Pinpoint the cell where the given text exists, returning its (x, y) midpoint coordinate. 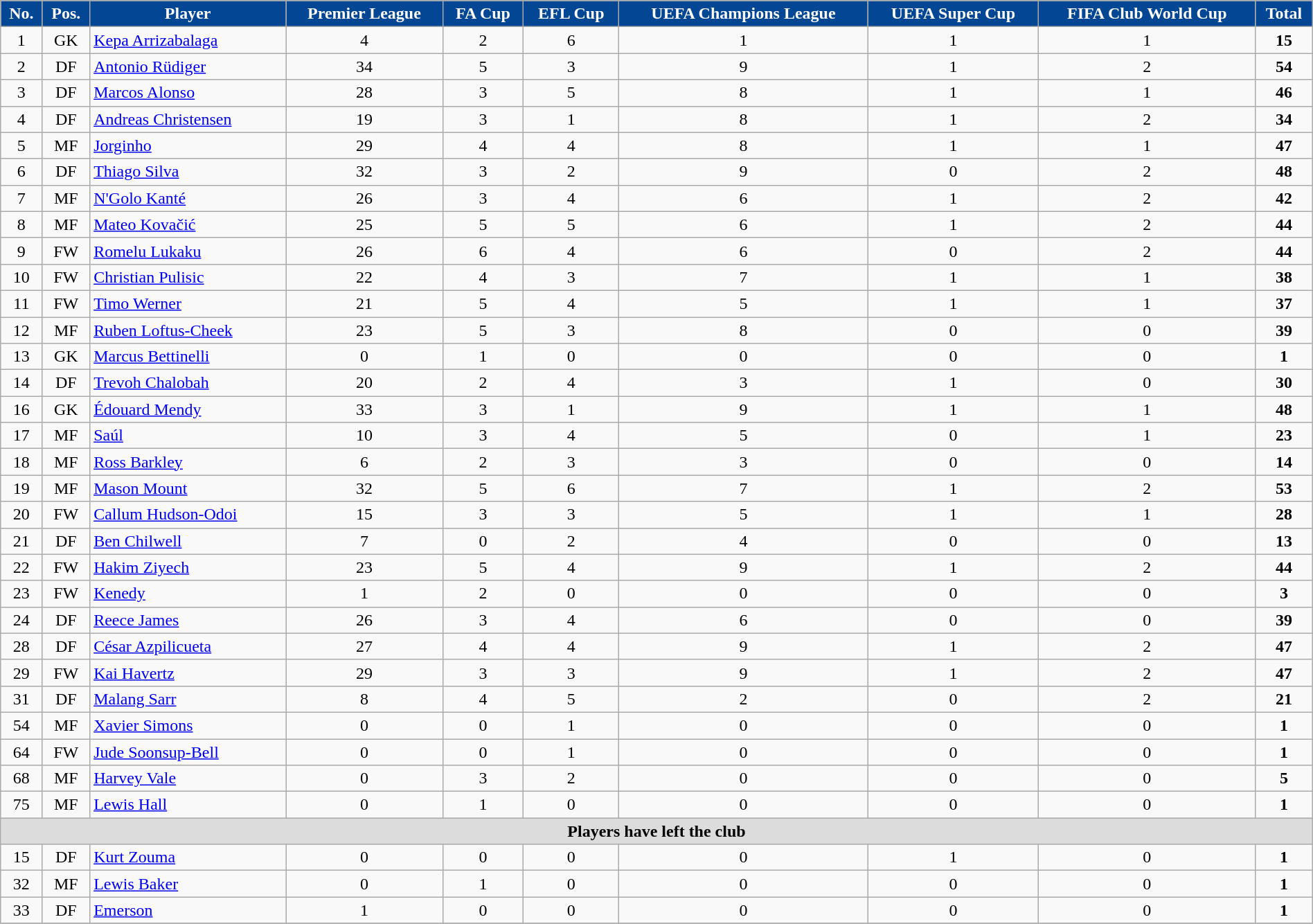
Christian Pulisic (188, 277)
Lewis Hall (188, 805)
Player (188, 14)
53 (1284, 488)
Mateo Kovačić (188, 224)
Romelu Lukaku (188, 251)
Reece James (188, 620)
Mason Mount (188, 488)
Total (1284, 14)
68 (21, 779)
11 (21, 303)
Harvey Vale (188, 779)
No. (21, 14)
Andreas Christensen (188, 119)
Callum Hudson-Odoi (188, 515)
N'Golo Kanté (188, 198)
Timo Werner (188, 303)
César Azpilicueta (188, 646)
37 (1284, 303)
Players have left the club (656, 831)
16 (21, 409)
Édouard Mendy (188, 409)
24 (21, 620)
Ben Chilwell (188, 541)
46 (1284, 93)
64 (21, 752)
Trevoh Chalobah (188, 383)
EFL Cup (571, 14)
Marcos Alonso (188, 93)
42 (1284, 198)
25 (364, 224)
Kepa Arrizabalaga (188, 40)
Emerson (188, 910)
Ruben Loftus-Cheek (188, 330)
Hakim Ziyech (188, 567)
Kai Havertz (188, 673)
12 (21, 330)
Thiago Silva (188, 172)
Jude Soonsup-Bell (188, 752)
Pos. (66, 14)
Kurt Zouma (188, 858)
UEFA Champions League (744, 14)
Saúl (188, 436)
FIFA Club World Cup (1147, 14)
30 (1284, 383)
Ross Barkley (188, 462)
18 (21, 462)
UEFA Super Cup (953, 14)
Lewis Baker (188, 884)
27 (364, 646)
Antonio Rüdiger (188, 66)
31 (21, 699)
Jorginho (188, 145)
17 (21, 436)
75 (21, 805)
Malang Sarr (188, 699)
FA Cup (483, 14)
Premier League (364, 14)
Xavier Simons (188, 725)
38 (1284, 277)
Kenedy (188, 594)
Marcus Bettinelli (188, 357)
